Detect which cell encompasses the target text, then output its (X, Y) center coordinate. 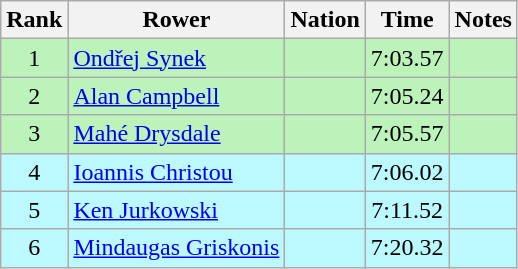
7:05.24 (407, 96)
Notes (483, 20)
7:11.52 (407, 210)
Nation (325, 20)
Ondřej Synek (176, 58)
Mindaugas Griskonis (176, 248)
6 (34, 248)
3 (34, 134)
4 (34, 172)
7:06.02 (407, 172)
7:05.57 (407, 134)
Alan Campbell (176, 96)
Ioannis Christou (176, 172)
Mahé Drysdale (176, 134)
5 (34, 210)
7:20.32 (407, 248)
Time (407, 20)
Ken Jurkowski (176, 210)
1 (34, 58)
2 (34, 96)
Rank (34, 20)
7:03.57 (407, 58)
Rower (176, 20)
